Extract the [X, Y] coordinate from the center of the cell holding the provided text.  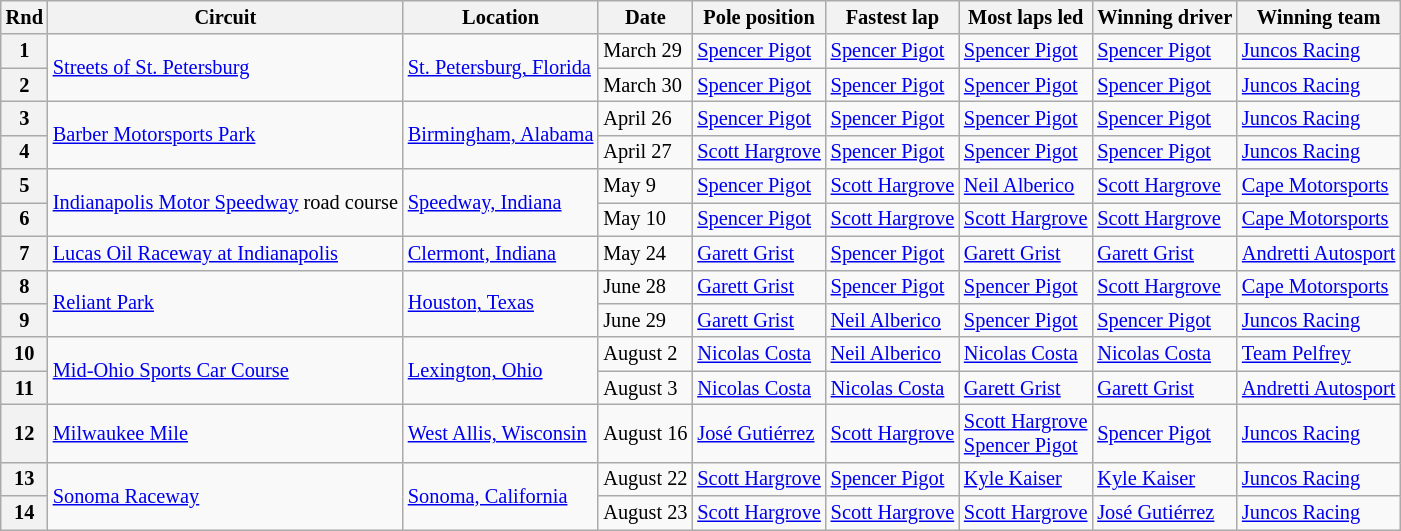
August 23 [645, 513]
April 26 [645, 118]
Fastest lap [892, 17]
Winning driver [1164, 17]
West Allis, Wisconsin [500, 433]
April 27 [645, 152]
9 [24, 320]
Most laps led [1026, 17]
10 [24, 354]
Team Pelfrey [1318, 354]
Milwaukee Mile [226, 433]
Location [500, 17]
1 [24, 51]
Lexington, Ohio [500, 370]
August 16 [645, 433]
Clermont, Indiana [500, 253]
Rnd [24, 17]
May 24 [645, 253]
Streets of St. Petersburg [226, 68]
Winning team [1318, 17]
4 [24, 152]
Reliant Park [226, 304]
March 29 [645, 51]
3 [24, 118]
August 22 [645, 479]
Scott Hargrove Spencer Pigot [1026, 433]
Date [645, 17]
Sonoma, California [500, 496]
Lucas Oil Raceway at Indianapolis [226, 253]
Birmingham, Alabama [500, 134]
Pole position [758, 17]
Houston, Texas [500, 304]
Sonoma Raceway [226, 496]
May 9 [645, 186]
6 [24, 219]
St. Petersburg, Florida [500, 68]
13 [24, 479]
2 [24, 85]
Speedway, Indiana [500, 202]
11 [24, 388]
5 [24, 186]
8 [24, 287]
March 30 [645, 85]
14 [24, 513]
Barber Motorsports Park [226, 134]
August 2 [645, 354]
June 28 [645, 287]
12 [24, 433]
Indianapolis Motor Speedway road course [226, 202]
Mid-Ohio Sports Car Course [226, 370]
7 [24, 253]
June 29 [645, 320]
August 3 [645, 388]
Circuit [226, 17]
May 10 [645, 219]
